Detect which cell encompasses the target text, then output its (x, y) center coordinate. 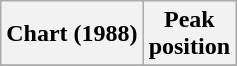
Chart (1988) (72, 34)
Peakposition (189, 34)
